Capture the cell that displays the provided text and extract its (x, y) central coordinate. 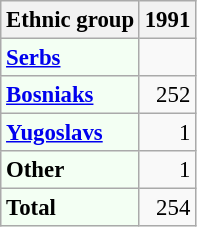
252 (167, 95)
Bosniaks (70, 95)
Ethnic group (70, 20)
Yugoslavs (70, 133)
Serbs (70, 58)
1991 (167, 20)
Other (70, 170)
Total (70, 208)
254 (167, 208)
